Output the (X, Y) coordinate of the center of the cell containing the given text.  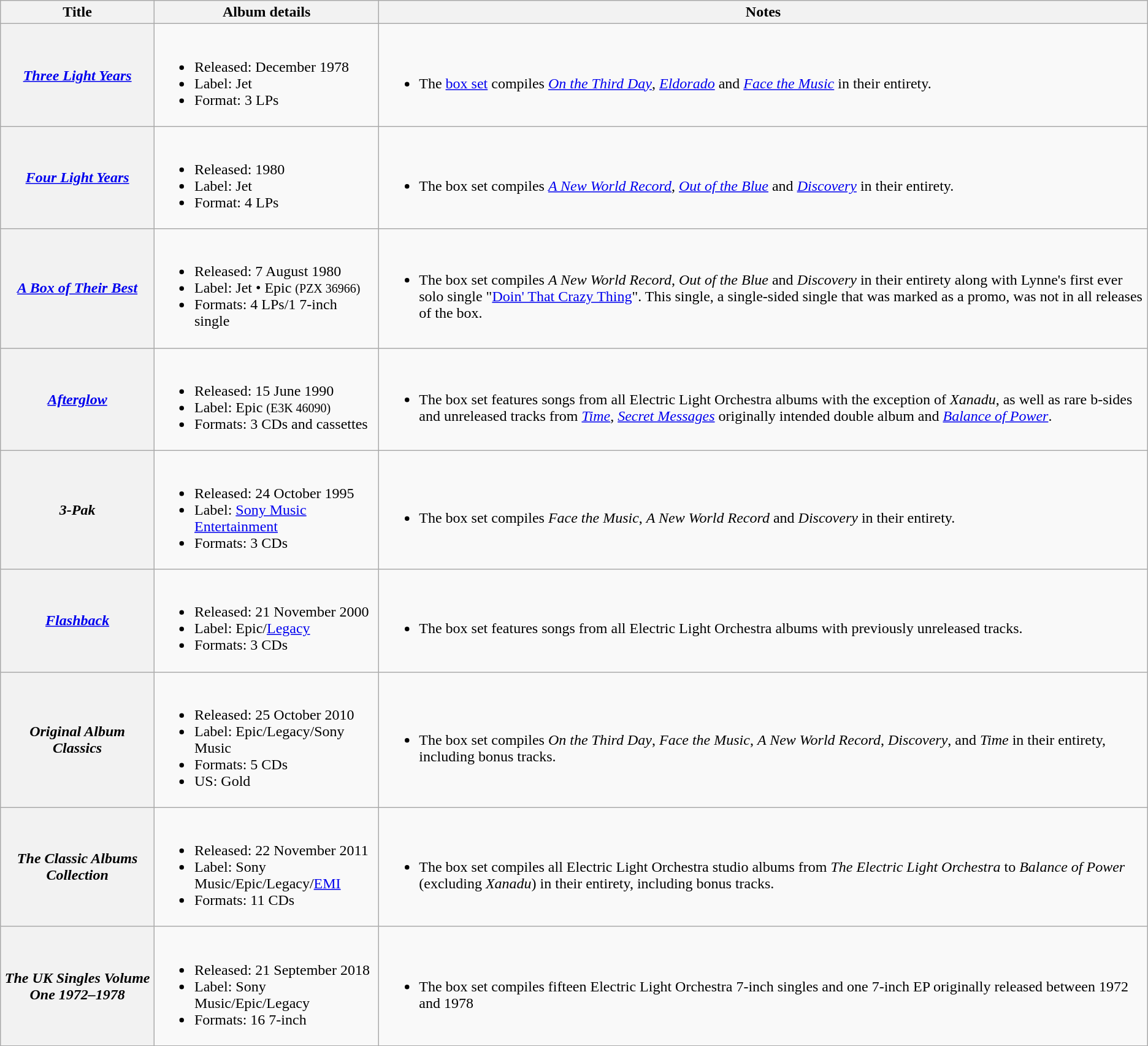
3-Pak (77, 510)
Flashback (77, 621)
The box set features songs from all Electric Light Orchestra albums with previously unreleased tracks. (763, 621)
The Classic Albums Collection (77, 867)
The box set compiles A New World Record, Out of the Blue and Discovery in their entirety. (763, 178)
Album details (266, 12)
Released: 21 November 2000Label: Epic/Legacy Formats: 3 CDs (266, 621)
Original Album Classics (77, 740)
Notes (763, 12)
Released: 24 October 1995Label: Sony Music EntertainmentFormats: 3 CDs (266, 510)
Released: 1980Label: JetFormat: 4 LPs (266, 178)
The box set compiles fifteen Electric Light Orchestra 7-inch singles and one 7-inch EP originally released between 1972 and 1978 (763, 986)
The box set compiles On the Third Day, Eldorado and Face the Music in their entirety. (763, 75)
A Box of Their Best (77, 288)
The UK Singles Volume One 1972–1978 (77, 986)
Title (77, 12)
Released: 21 September 2018Label: Sony Music/Epic/Legacy Formats: 16 7-inch (266, 986)
The box set compiles On the Third Day, Face the Music, A New World Record, Discovery, and Time in their entirety, including bonus tracks. (763, 740)
Four Light Years (77, 178)
Released: 7 August 1980Label: Jet • Epic (PZX 36966)Formats: 4 LPs/1 7-inch single (266, 288)
Released: December 1978Label: JetFormat: 3 LPs (266, 75)
The box set compiles Face the Music, A New World Record and Discovery in their entirety. (763, 510)
Released: 25 October 2010Label: Epic/Legacy/Sony Music Formats: 5 CDsUS: Gold (266, 740)
Three Light Years (77, 75)
Afterglow (77, 399)
Released: 22 November 2011Label: Sony Music/Epic/Legacy/EMI Formats: 11 CDs (266, 867)
Released: 15 June 1990Label: Epic (E3K 46090)Formats: 3 CDs and cassettes (266, 399)
